Scan for the cell matching the given text and deliver its (x, y) coordinate at center. 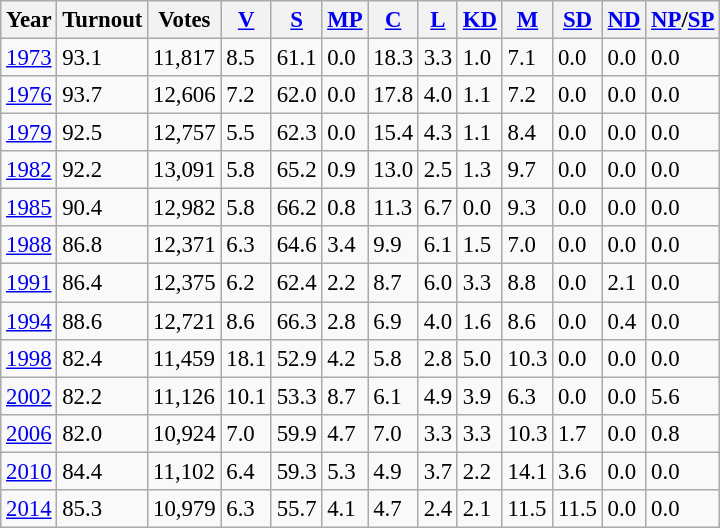
3.4 (345, 245)
13,091 (184, 170)
6.9 (393, 321)
12,757 (184, 133)
7.1 (527, 58)
66.2 (296, 208)
62.0 (296, 95)
2002 (29, 396)
4.2 (345, 358)
0.9 (345, 170)
3.6 (578, 471)
1.6 (480, 321)
5.6 (683, 396)
2010 (29, 471)
52.9 (296, 358)
9.9 (393, 245)
18.3 (393, 58)
53.3 (296, 396)
3.7 (438, 471)
2.5 (438, 170)
2.4 (438, 509)
V (246, 20)
62.4 (296, 283)
Year (29, 20)
0.4 (624, 321)
62.3 (296, 133)
1988 (29, 245)
93.1 (102, 58)
11.3 (393, 208)
Votes (184, 20)
6.2 (246, 283)
10.1 (246, 396)
1.7 (578, 433)
6.0 (438, 283)
11,126 (184, 396)
13.0 (393, 170)
S (296, 20)
59.9 (296, 433)
C (393, 20)
5.3 (345, 471)
14.1 (527, 471)
4.1 (345, 509)
5.5 (246, 133)
61.1 (296, 58)
1.5 (480, 245)
12,375 (184, 283)
NP/SP (683, 20)
1976 (29, 95)
15.4 (393, 133)
55.7 (296, 509)
5.0 (480, 358)
9.3 (527, 208)
1979 (29, 133)
92.2 (102, 170)
84.4 (102, 471)
8.5 (246, 58)
MP (345, 20)
12,982 (184, 208)
4.3 (438, 133)
8.4 (527, 133)
SD (578, 20)
65.2 (296, 170)
82.0 (102, 433)
10,924 (184, 433)
88.6 (102, 321)
1.3 (480, 170)
92.5 (102, 133)
L (438, 20)
3.9 (480, 396)
2006 (29, 433)
12,606 (184, 95)
2014 (29, 509)
1994 (29, 321)
1985 (29, 208)
12,371 (184, 245)
11,817 (184, 58)
1973 (29, 58)
KD (480, 20)
1998 (29, 358)
66.3 (296, 321)
8.8 (527, 283)
Turnout (102, 20)
59.3 (296, 471)
86.8 (102, 245)
82.2 (102, 396)
82.4 (102, 358)
93.7 (102, 95)
ND (624, 20)
6.7 (438, 208)
9.7 (527, 170)
10,979 (184, 509)
11,102 (184, 471)
M (527, 20)
17.8 (393, 95)
1.0 (480, 58)
12,721 (184, 321)
6.4 (246, 471)
85.3 (102, 509)
1991 (29, 283)
90.4 (102, 208)
11,459 (184, 358)
18.1 (246, 358)
64.6 (296, 245)
86.4 (102, 283)
1982 (29, 170)
